From the cell containing the given text, extract its center point as [X, Y] coordinate. 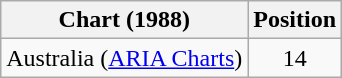
Australia (ARIA Charts) [124, 58]
Chart (1988) [124, 20]
14 [295, 58]
Position [295, 20]
